For the text-containing cell, return its midpoint in (x, y) coordinate format. 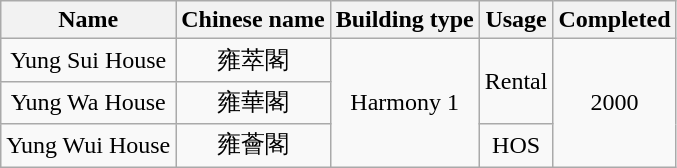
Name (88, 20)
Yung Wui House (88, 146)
Harmony 1 (404, 103)
Building type (404, 20)
雍華閣 (253, 102)
Rental (516, 82)
2000 (614, 103)
Chinese name (253, 20)
雍薈閣 (253, 146)
Yung Wa House (88, 102)
Completed (614, 20)
雍萃閣 (253, 60)
HOS (516, 146)
Yung Sui House (88, 60)
Usage (516, 20)
